Return (x, y) of the center of cell containing provided text 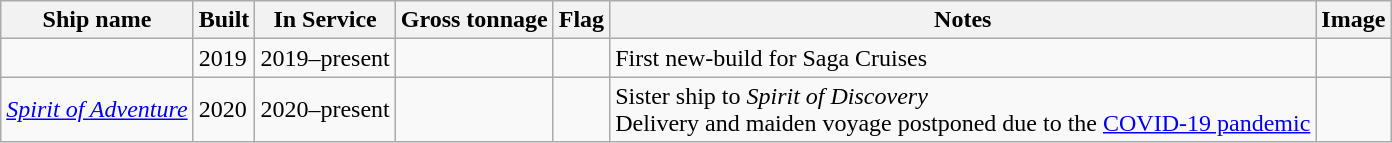
First new-build for Saga Cruises (963, 58)
2020 (224, 110)
In Service (325, 20)
Notes (963, 20)
2019–present (325, 58)
2020–present (325, 110)
Flag (581, 20)
Sister ship to Spirit of DiscoveryDelivery and maiden voyage postponed due to the COVID-19 pandemic (963, 110)
Gross tonnage (474, 20)
Spirit of Adventure (97, 110)
2019 (224, 58)
Ship name (97, 20)
Built (224, 20)
Image (1354, 20)
